Capture the cell that displays the provided text and extract its (X, Y) central coordinate. 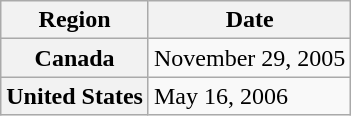
Canada (75, 58)
Region (75, 20)
November 29, 2005 (249, 58)
United States (75, 96)
Date (249, 20)
May 16, 2006 (249, 96)
